Find where the given text appears and provide that cell's center as (x, y) coordinate. 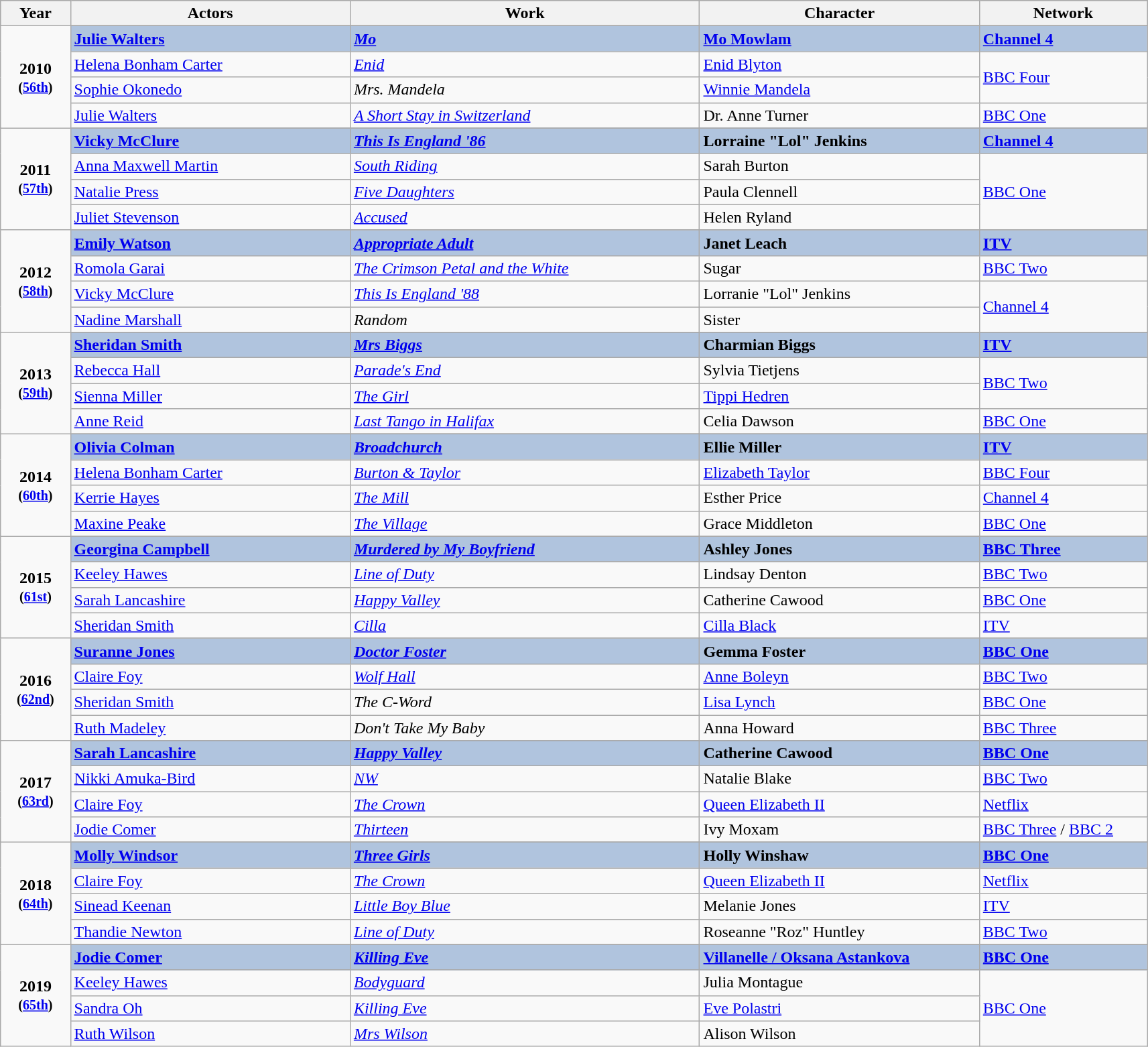
Sugar (839, 268)
Cilla Black (839, 625)
2016 (62nd) (36, 689)
Three Girls (525, 855)
Cilla (525, 625)
This Is England '88 (525, 294)
Romola Garai (210, 268)
Lindsay Denton (839, 574)
The Village (525, 523)
2012 (58th) (36, 281)
Anna Maxwell Martin (210, 166)
Bodyguard (525, 983)
Celia Dawson (839, 422)
Juliet Stevenson (210, 217)
Elizabeth Taylor (839, 473)
Parade's End (525, 371)
Anna Howard (839, 727)
Helen Ryland (839, 217)
Enid Blyton (839, 64)
Kerrie Hayes (210, 498)
Enid (525, 64)
Sister (839, 320)
Little Boy Blue (525, 906)
2015 (61st) (36, 587)
Dr. Anne Turner (839, 115)
BBC Three / BBC 2 (1063, 830)
Murdered by My Boyfriend (525, 549)
Suranne Jones (210, 651)
Mo (525, 39)
Sophie Okonedo (210, 90)
Ashley Jones (839, 549)
Paula Clennell (839, 192)
Rebecca Hall (210, 371)
2019 (65th) (36, 995)
Random (525, 320)
Sienna Miller (210, 396)
2017 (63rd) (36, 792)
Emily Watson (210, 243)
NW (525, 779)
2013 (59th) (36, 383)
Mo Mowlam (839, 39)
Work (525, 13)
Janet Leach (839, 243)
Georgina Campbell (210, 549)
2010 (56th) (36, 77)
Lorranie "Lol" Jenkins (839, 294)
Nikki Amuka-Bird (210, 779)
Charmian Biggs (839, 345)
The C-Word (525, 702)
Ruth Madeley (210, 727)
Sinead Keenan (210, 906)
Melanie Jones (839, 906)
Natalie Press (210, 192)
This Is England '86 (525, 141)
Accused (525, 217)
Last Tango in Halifax (525, 422)
Don't Take My Baby (525, 727)
Burton & Taylor (525, 473)
Mrs Biggs (525, 345)
Sandra Oh (210, 1008)
South Riding (525, 166)
Wolf Hall (525, 676)
Alison Wilson (839, 1034)
Maxine Peake (210, 523)
Olivia Colman (210, 447)
Mrs Wilson (525, 1034)
Anne Reid (210, 422)
Villanelle / Oksana Astankova (839, 957)
The Mill (525, 498)
Winnie Mandela (839, 90)
Julia Montague (839, 983)
The Crimson Petal and the White (525, 268)
2018 (64th) (36, 894)
2014 (60th) (36, 485)
Anne Boleyn (839, 676)
Mrs. Mandela (525, 90)
Esther Price (839, 498)
Appropriate Adult (525, 243)
Actors (210, 13)
Ellie Miller (839, 447)
2011 (57th) (36, 179)
Thirteen (525, 830)
Eve Polastri (839, 1008)
Lisa Lynch (839, 702)
Gemma Foster (839, 651)
Sylvia Tietjens (839, 371)
Ivy Moxam (839, 830)
Doctor Foster (525, 651)
The Girl (525, 396)
Tippi Hedren (839, 396)
A Short Stay in Switzerland (525, 115)
Grace Middleton (839, 523)
Ruth Wilson (210, 1034)
Nadine Marshall (210, 320)
Thandie Newton (210, 932)
Five Daughters (525, 192)
Broadchurch (525, 447)
Sarah Burton (839, 166)
Character (839, 13)
Roseanne "Roz" Huntley (839, 932)
Molly Windsor (210, 855)
Natalie Blake (839, 779)
Holly Winshaw (839, 855)
Lorraine "Lol" Jenkins (839, 141)
Year (36, 13)
Network (1063, 13)
